Output the [X, Y] coordinate of the center of the cell containing the given text.  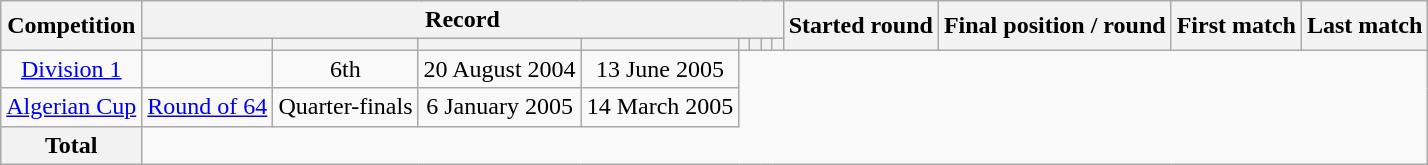
20 August 2004 [500, 69]
Record [462, 20]
Round of 64 [208, 107]
Division 1 [72, 69]
13 June 2005 [660, 69]
Final position / round [1054, 26]
Competition [72, 26]
First match [1236, 26]
Algerian Cup [72, 107]
6 January 2005 [500, 107]
Last match [1364, 26]
Quarter-finals [346, 107]
6th [346, 69]
Total [72, 145]
14 March 2005 [660, 107]
Started round [860, 26]
